Pinpoint the cell where the given text exists, returning its (x, y) midpoint coordinate. 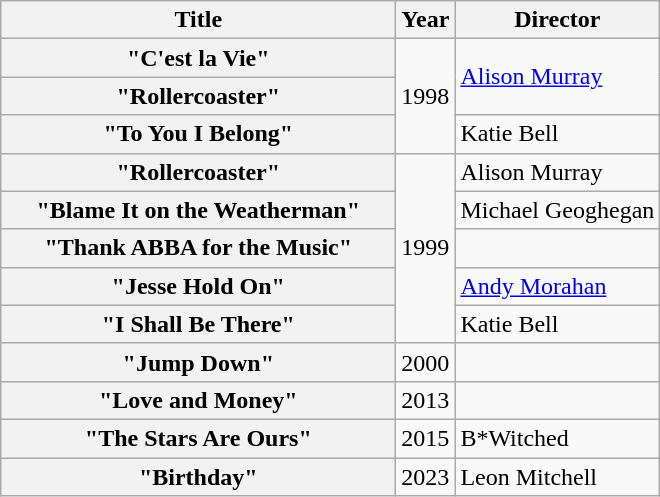
"To You I Belong" (198, 134)
"C'est la Vie" (198, 58)
Andy Morahan (558, 286)
"Birthday" (198, 477)
2000 (426, 362)
"Jump Down" (198, 362)
Title (198, 20)
Year (426, 20)
"Love and Money" (198, 400)
B*Witched (558, 438)
Michael Geoghegan (558, 210)
"Jesse Hold On" (198, 286)
2013 (426, 400)
"I Shall Be There" (198, 324)
1998 (426, 96)
Leon Mitchell (558, 477)
"Blame It on the Weatherman" (198, 210)
1999 (426, 248)
Director (558, 20)
2023 (426, 477)
"The Stars Are Ours" (198, 438)
"Thank ABBA for the Music" (198, 248)
2015 (426, 438)
